Extract the (X, Y) coordinate from the center of the cell holding the provided text.  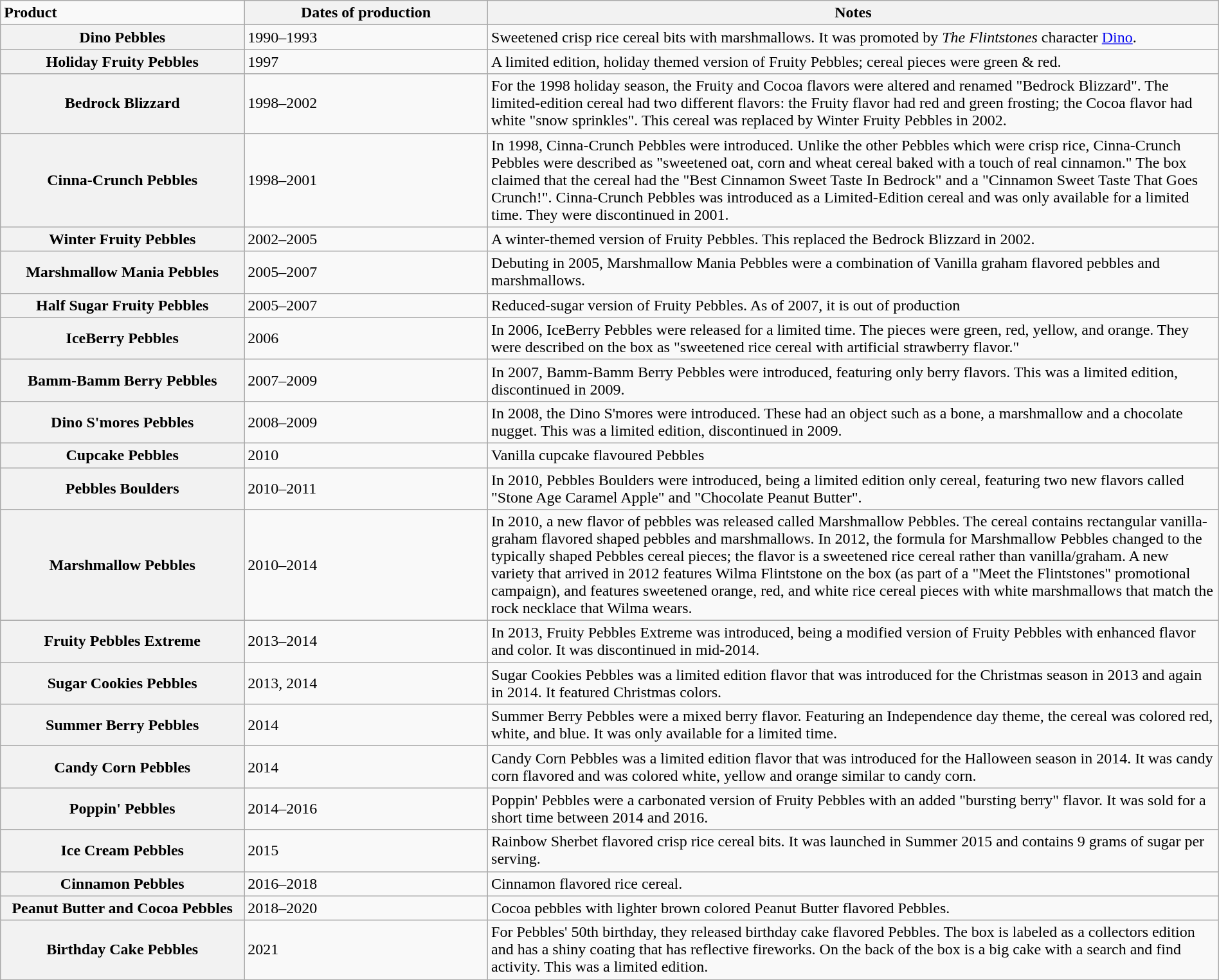
2021 (366, 950)
Cinnamon flavored rice cereal. (854, 884)
Sweetened crisp rice cereal bits with marshmallows. It was promoted by The Flintstones character Dino. (854, 37)
Dino Pebbles (122, 37)
2006 (366, 338)
Vanilla cupcake flavoured Pebbles (854, 455)
Reduced-sugar version of Fruity Pebbles. As of 2007, it is out of production (854, 305)
Cinna-Crunch Pebbles (122, 180)
Half Sugar Fruity Pebbles (122, 305)
Sugar Cookies Pebbles (122, 684)
A winter-themed version of Fruity Pebbles. This replaced the Bedrock Blizzard in 2002. (854, 239)
In 2007, Bamm-Bamm Berry Pebbles were introduced, featuring only berry flavors. This was a limited edition, discontinued in 2009. (854, 380)
1997 (366, 62)
2013–2014 (366, 641)
Pebbles Boulders (122, 488)
Dino S'mores Pebbles (122, 422)
2016–2018 (366, 884)
2008–2009 (366, 422)
2007–2009 (366, 380)
2010–2011 (366, 488)
2010 (366, 455)
Debuting in 2005, Marshmallow Mania Pebbles were a combination of Vanilla graham flavored pebbles and marshmallows. (854, 272)
1998–2001 (366, 180)
2013, 2014 (366, 684)
Candy Corn Pebbles (122, 767)
2002–2005 (366, 239)
Rainbow Sherbet flavored crisp rice cereal bits. It was launched in Summer 2015 and contains 9 grams of sugar per serving. (854, 851)
IceBerry Pebbles (122, 338)
2010–2014 (366, 566)
2015 (366, 851)
Birthday Cake Pebbles (122, 950)
2018–2020 (366, 908)
A limited edition, holiday themed version of Fruity Pebbles; cereal pieces were green & red. (854, 62)
Bedrock Blizzard (122, 103)
Summer Berry Pebbles (122, 725)
Cocoa pebbles with lighter brown colored Peanut Butter flavored Pebbles. (854, 908)
Peanut Butter and Cocoa Pebbles (122, 908)
Holiday Fruity Pebbles (122, 62)
Marshmallow Mania Pebbles (122, 272)
Poppin' Pebbles (122, 808)
Fruity Pebbles Extreme (122, 641)
Ice Cream Pebbles (122, 851)
Cinnamon Pebbles (122, 884)
Marshmallow Pebbles (122, 566)
Winter Fruity Pebbles (122, 239)
1990–1993 (366, 37)
Cupcake Pebbles (122, 455)
2014–2016 (366, 808)
Notes (854, 13)
Product (122, 13)
1998–2002 (366, 103)
Bamm-Bamm Berry Pebbles (122, 380)
Dates of production (366, 13)
